For the text-containing cell, return its midpoint in [x, y] coordinate format. 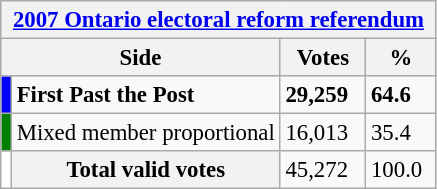
35.4 [402, 133]
% [402, 58]
Votes [323, 58]
2007 Ontario electoral reform referendum [219, 20]
Side [140, 58]
Total valid votes [146, 170]
29,259 [323, 95]
45,272 [323, 170]
Mixed member proportional [146, 133]
100.0 [402, 170]
16,013 [323, 133]
First Past the Post [146, 95]
64.6 [402, 95]
